Return [X, Y] of the center of cell containing provided text 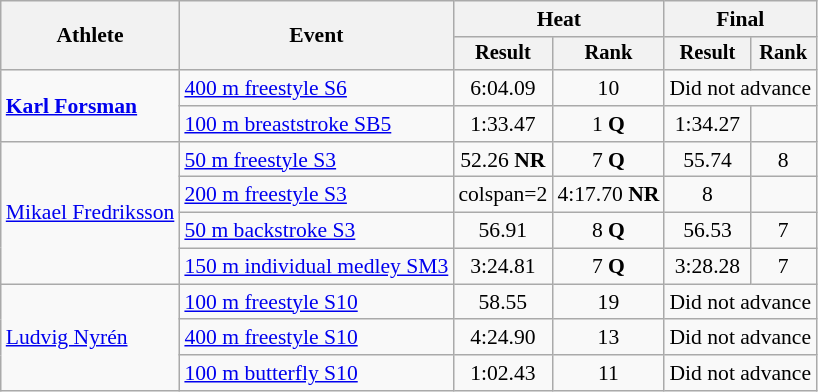
4:24.90 [502, 338]
100 m butterfly S10 [316, 373]
Athlete [90, 36]
colspan=2 [502, 195]
4:17.70 NR [608, 195]
8 Q [608, 231]
400 m freestyle S10 [316, 338]
19 [608, 302]
56.53 [707, 231]
Mikael Fredriksson [90, 213]
50 m freestyle S3 [316, 160]
100 m breaststroke SB5 [316, 124]
1 Q [608, 124]
55.74 [707, 160]
56.91 [502, 231]
Event [316, 36]
Heat [558, 19]
150 m individual medley SM3 [316, 267]
52.26 NR [502, 160]
10 [608, 88]
1:33.47 [502, 124]
1:34.27 [707, 124]
58.55 [502, 302]
13 [608, 338]
3:28.28 [707, 267]
3:24.81 [502, 267]
Ludvig Nyrén [90, 338]
200 m freestyle S3 [316, 195]
50 m backstroke S3 [316, 231]
400 m freestyle S6 [316, 88]
Final [740, 19]
1:02.43 [502, 373]
Karl Forsman [90, 106]
11 [608, 373]
100 m freestyle S10 [316, 302]
6:04.09 [502, 88]
